Find where the given text appears and provide that cell's center as [X, Y] coordinate. 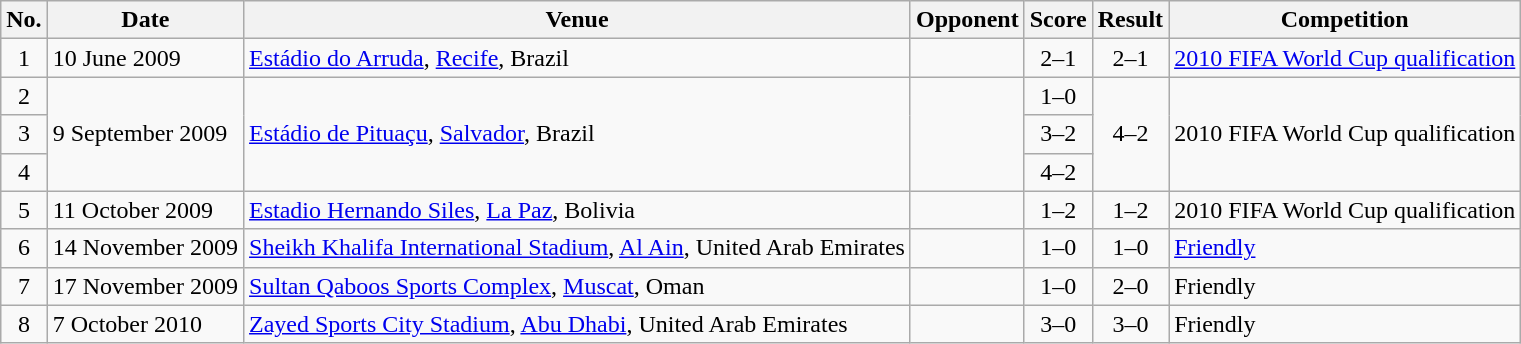
10 June 2009 [145, 58]
Result [1130, 20]
Competition [1345, 20]
9 September 2009 [145, 134]
3 [24, 134]
Date [145, 20]
7 [24, 286]
Score [1058, 20]
5 [24, 210]
11 October 2009 [145, 210]
Venue [578, 20]
No. [24, 20]
6 [24, 248]
Estádio do Arruda, Recife, Brazil [578, 58]
14 November 2009 [145, 248]
4 [24, 172]
Sheikh Khalifa International Stadium, Al Ain, United Arab Emirates [578, 248]
Opponent [967, 20]
8 [24, 324]
Estádio de Pituaçu, Salvador, Brazil [578, 134]
1 [24, 58]
2–0 [1130, 286]
Sultan Qaboos Sports Complex, Muscat, Oman [578, 286]
Zayed Sports City Stadium, Abu Dhabi, United Arab Emirates [578, 324]
Estadio Hernando Siles, La Paz, Bolivia [578, 210]
7 October 2010 [145, 324]
2 [24, 96]
17 November 2009 [145, 286]
3–2 [1058, 134]
